Return the [x, y] coordinate for the center point of the cell that contains the specified text.  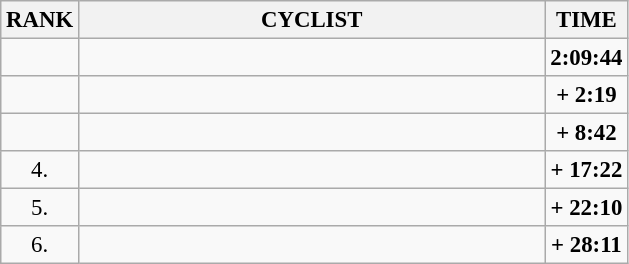
+ 17:22 [586, 170]
2:09:44 [586, 58]
4. [40, 170]
+ 2:19 [586, 95]
+ 22:10 [586, 208]
5. [40, 208]
+ 8:42 [586, 133]
TIME [586, 20]
CYCLIST [312, 20]
6. [40, 245]
RANK [40, 20]
+ 28:11 [586, 245]
